Capture the cell that displays the provided text and extract its (x, y) central coordinate. 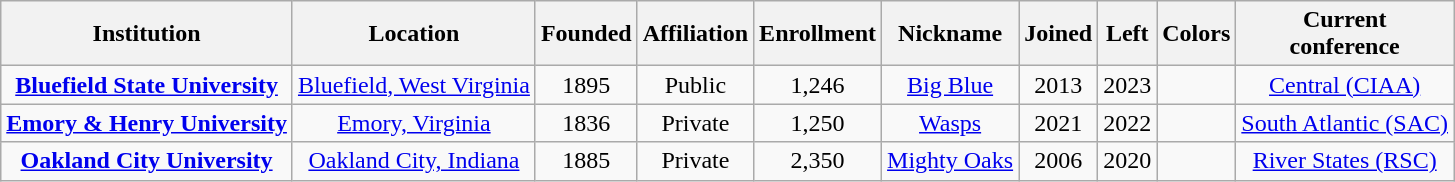
2013 (1058, 85)
2021 (1058, 123)
Nickname (950, 34)
Colors (1196, 34)
Founded (586, 34)
2,350 (818, 161)
Oakland City University (147, 161)
Mighty Oaks (950, 161)
2023 (1128, 85)
1895 (586, 85)
River States (RSC) (1345, 161)
Bluefield, West Virginia (414, 85)
Bluefield State University (147, 85)
1,250 (818, 123)
1836 (586, 123)
Oakland City, Indiana (414, 161)
Big Blue (950, 85)
Location (414, 34)
Public (695, 85)
2006 (1058, 161)
Institution (147, 34)
2020 (1128, 161)
Affiliation (695, 34)
Enrollment (818, 34)
1885 (586, 161)
South Atlantic (SAC) (1345, 123)
Central (CIAA) (1345, 85)
Emory, Virginia (414, 123)
Left (1128, 34)
Emory & Henry University (147, 123)
Currentconference (1345, 34)
Wasps (950, 123)
2022 (1128, 123)
Joined (1058, 34)
1,246 (818, 85)
